Determine the (X, Y) coordinate at the center of the cell enclosing the given text.  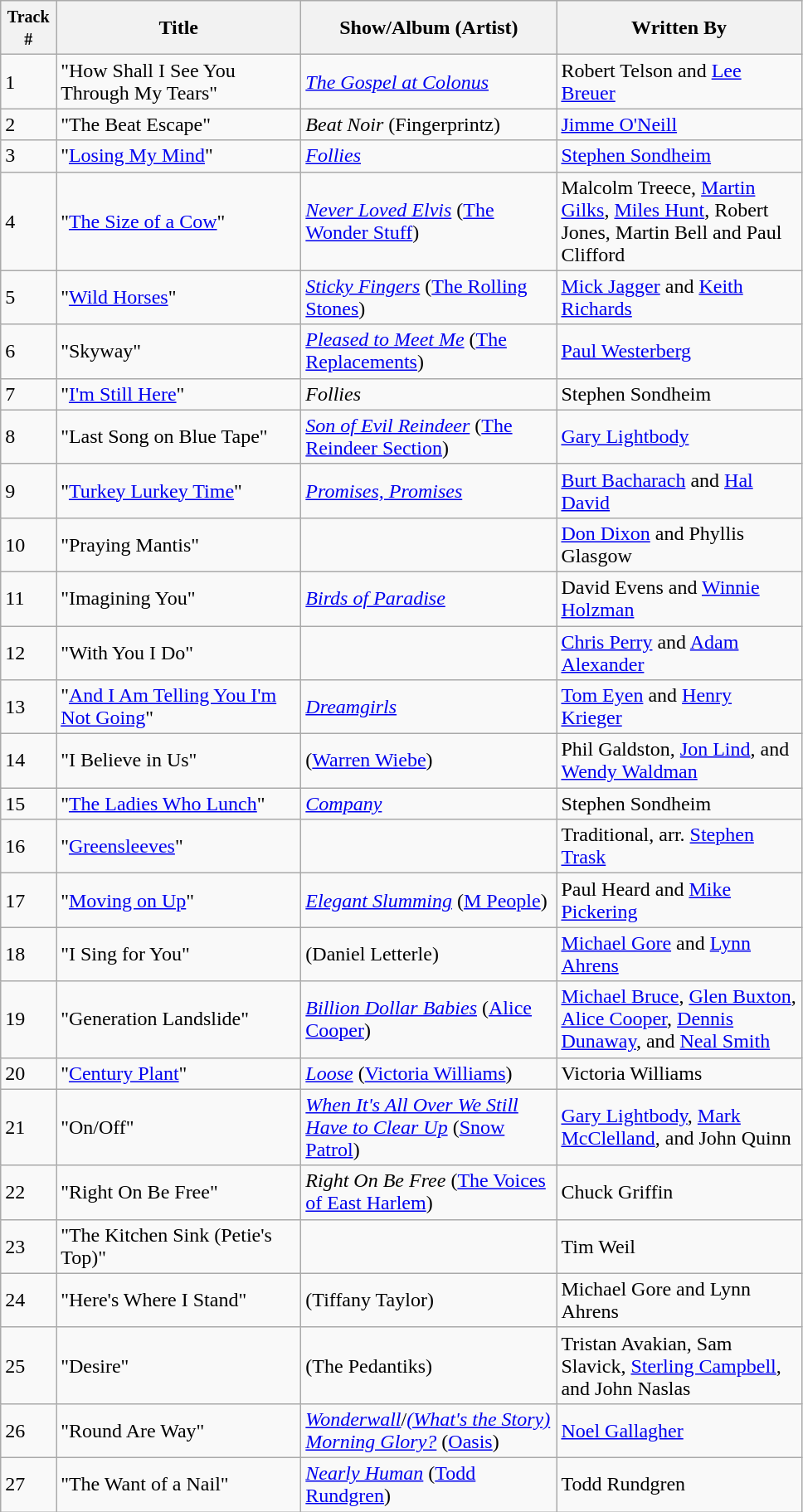
Victoria Williams (679, 1073)
Jimme O'Neill (679, 124)
Track # (28, 28)
"Praying Mantis" (179, 544)
8 (28, 436)
15 (28, 804)
Paul Westerberg (679, 352)
Noel Gallagher (679, 1430)
1 (28, 81)
"Last Song on Blue Tape" (179, 436)
"I'm Still Here" (179, 394)
"The Size of a Cow" (179, 221)
Gary Lightbody, Mark McClelland, and John Quinn (679, 1127)
"The Want of a Nail" (179, 1485)
Don Dixon and Phyllis Glasgow (679, 544)
"The Beat Escape" (179, 124)
"On/Off" (179, 1127)
20 (28, 1073)
"With You I Do" (179, 652)
Show/Album (Artist) (429, 28)
"Greensleeves" (179, 846)
Tim Weil (679, 1246)
Sticky Fingers (The Rolling Stones) (429, 297)
26 (28, 1430)
23 (28, 1246)
"Desire" (179, 1365)
Mick Jagger and Keith Richards (679, 297)
Traditional, arr. Stephen Trask (679, 846)
Son of Evil Reindeer (The Reindeer Section) (429, 436)
"Round Are Way" (179, 1430)
11 (28, 599)
Never Loved Elvis (The Wonder Stuff) (429, 221)
Tristan Avakian, Sam Slavick, Sterling Campbell, and John Naslas (679, 1365)
Company (429, 804)
Tom Eyen and Henry Krieger (679, 707)
Nearly Human (Todd Rundgren) (429, 1485)
5 (28, 297)
16 (28, 846)
Chris Perry and Adam Alexander (679, 652)
Pleased to Meet Me (The Replacements) (429, 352)
(Warren Wiebe) (429, 761)
Phil Galdston, Jon Lind, and Wendy Waldman (679, 761)
12 (28, 652)
"Skyway" (179, 352)
Dreamgirls (429, 707)
13 (28, 707)
Promises, Promises (429, 491)
"I Sing for You" (179, 954)
"Right On Be Free" (179, 1193)
"Imagining You" (179, 599)
"The Ladies Who Lunch" (179, 804)
Beat Noir (Fingerprintz) (429, 124)
24 (28, 1301)
Burt Bacharach and Hal David (679, 491)
Todd Rundgren (679, 1485)
Written By (679, 28)
(Daniel Letterle) (429, 954)
"I Believe in Us" (179, 761)
10 (28, 544)
Robert Telson and Lee Breuer (679, 81)
"The Kitchen Sink (Petie's Top)" (179, 1246)
Title (179, 28)
Michael Bruce, Glen Buxton, Alice Cooper, Dennis Dunaway, and Neal Smith (679, 1019)
19 (28, 1019)
22 (28, 1193)
Chuck Griffin (679, 1193)
2 (28, 124)
7 (28, 394)
6 (28, 352)
"Wild Horses" (179, 297)
Elegant Slumming (M People) (429, 901)
Gary Lightbody (679, 436)
"Turkey Lurkey Time" (179, 491)
3 (28, 156)
27 (28, 1485)
Paul Heard and Mike Pickering (679, 901)
(Tiffany Taylor) (429, 1301)
Birds of Paradise (429, 599)
When It's All Over We Still Have to Clear Up (Snow Patrol) (429, 1127)
14 (28, 761)
"Here's Where I Stand" (179, 1301)
David Evens and Winnie Holzman (679, 599)
"How Shall I See You Through My Tears" (179, 81)
(The Pedantiks) (429, 1365)
18 (28, 954)
"Moving on Up" (179, 901)
"And I Am Telling You I'm Not Going" (179, 707)
4 (28, 221)
25 (28, 1365)
"Century Plant" (179, 1073)
"Losing My Mind" (179, 156)
The Gospel at Colonus (429, 81)
Loose (Victoria Williams) (429, 1073)
17 (28, 901)
21 (28, 1127)
Billion Dollar Babies (Alice Cooper) (429, 1019)
Malcolm Treece, Martin Gilks, Miles Hunt, Robert Jones, Martin Bell and Paul Clifford (679, 221)
"Generation Landslide" (179, 1019)
9 (28, 491)
Wonderwall/(What's the Story) Morning Glory? (Oasis) (429, 1430)
Right On Be Free (The Voices of East Harlem) (429, 1193)
